Capture the cell that displays the provided text and extract its [X, Y] central coordinate. 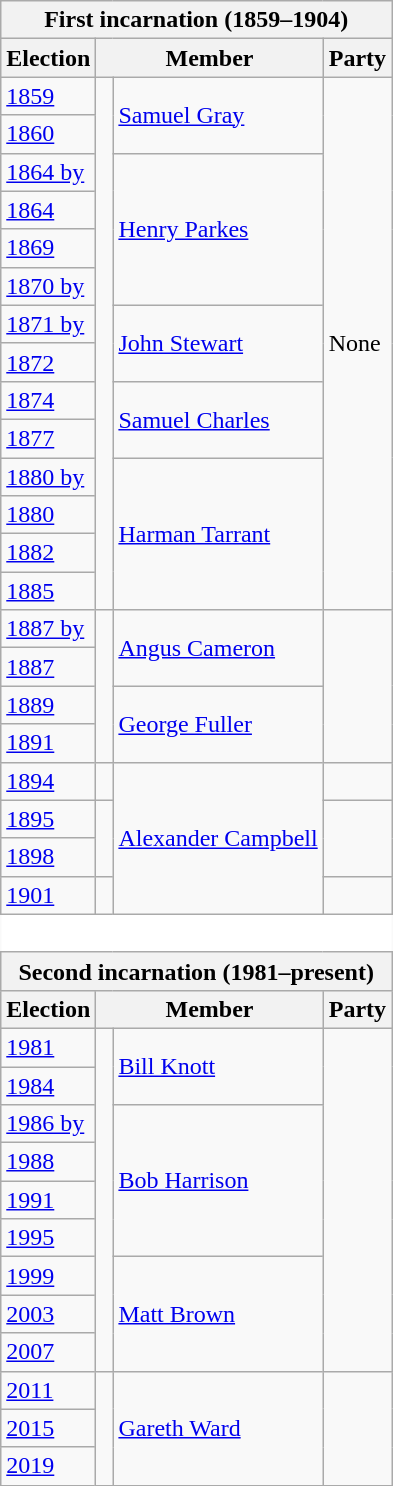
1880 [48, 515]
1872 [48, 362]
1864 [48, 210]
Harman Tarrant [218, 534]
1874 [48, 400]
First incarnation (1859–1904) [196, 20]
Samuel Gray [218, 115]
Angus Cameron [218, 648]
2015 [48, 1428]
1999 [48, 1276]
None [357, 344]
1889 [48, 705]
John Stewart [218, 343]
2019 [48, 1466]
1860 [48, 134]
Alexander Campbell [218, 838]
Second incarnation (1981–present) [196, 971]
Bill Knott [218, 1066]
1895 [48, 819]
1981 [48, 1047]
George Fuller [218, 724]
1887 by [48, 629]
Samuel Charles [218, 419]
1864 by [48, 172]
1859 [48, 96]
Gareth Ward [218, 1428]
1995 [48, 1238]
1877 [48, 438]
1891 [48, 743]
1870 by [48, 286]
2003 [48, 1314]
1986 by [48, 1124]
1988 [48, 1162]
1880 by [48, 477]
2011 [48, 1390]
1887 [48, 667]
Henry Parkes [218, 229]
1869 [48, 248]
1984 [48, 1085]
Bob Harrison [218, 1181]
1991 [48, 1200]
Matt Brown [218, 1314]
1871 by [48, 324]
1885 [48, 591]
1894 [48, 781]
2007 [48, 1352]
1882 [48, 553]
1901 [48, 895]
1898 [48, 857]
